Detect which cell encompasses the target text, then output its (X, Y) center coordinate. 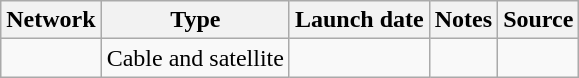
Notes (463, 20)
Type (195, 20)
Source (538, 20)
Network (51, 20)
Launch date (359, 20)
Cable and satellite (195, 58)
